Output the [X, Y] coordinate of the center of the cell containing the given text.  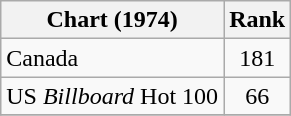
Chart (1974) [112, 20]
181 [258, 58]
Canada [112, 58]
US Billboard Hot 100 [112, 96]
Rank [258, 20]
66 [258, 96]
